Determine the [x, y] coordinate at the center of the cell enclosing the given text.  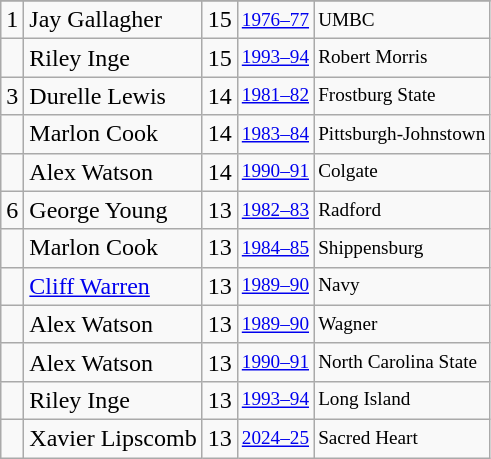
Robert Morris [402, 58]
1981–82 [275, 96]
1 [12, 20]
Wagner [402, 324]
Frostburg State [402, 96]
Jay Gallagher [113, 20]
Long Island [402, 400]
Cliff Warren [113, 286]
3 [12, 96]
Xavier Lipscomb [113, 438]
Shippensburg [402, 248]
North Carolina State [402, 362]
George Young [113, 210]
2024–25 [275, 438]
1982–83 [275, 210]
1983–84 [275, 134]
Durelle Lewis [113, 96]
Sacred Heart [402, 438]
Pittsburgh-Johnstown [402, 134]
Colgate [402, 172]
Navy [402, 286]
1976–77 [275, 20]
Radford [402, 210]
6 [12, 210]
1984–85 [275, 248]
UMBC [402, 20]
